Determine the [X, Y] coordinate at the center of the cell enclosing the given text.  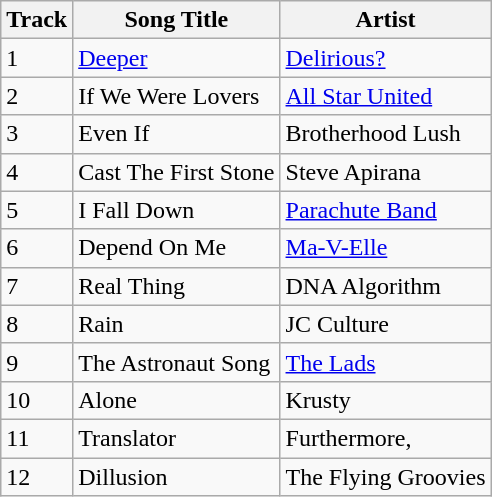
I Fall Down [176, 210]
Krusty [386, 400]
Even If [176, 134]
1 [37, 58]
If We Were Lovers [176, 96]
11 [37, 438]
8 [37, 324]
4 [37, 172]
10 [37, 400]
Rain [176, 324]
DNA Algorithm [386, 286]
6 [37, 248]
Parachute Band [386, 210]
Real Thing [176, 286]
Track [37, 20]
3 [37, 134]
All Star United [386, 96]
The Flying Groovies [386, 477]
Alone [176, 400]
Cast The First Stone [176, 172]
Deeper [176, 58]
Delirious? [386, 58]
Ma-V-Elle [386, 248]
Artist [386, 20]
Dillusion [176, 477]
Steve Apirana [386, 172]
Depend On Me [176, 248]
7 [37, 286]
9 [37, 362]
The Lads [386, 362]
Translator [176, 438]
5 [37, 210]
Furthermore, [386, 438]
JC Culture [386, 324]
2 [37, 96]
12 [37, 477]
Brotherhood Lush [386, 134]
Song Title [176, 20]
The Astronaut Song [176, 362]
